For the text-containing cell, return its midpoint in (x, y) coordinate format. 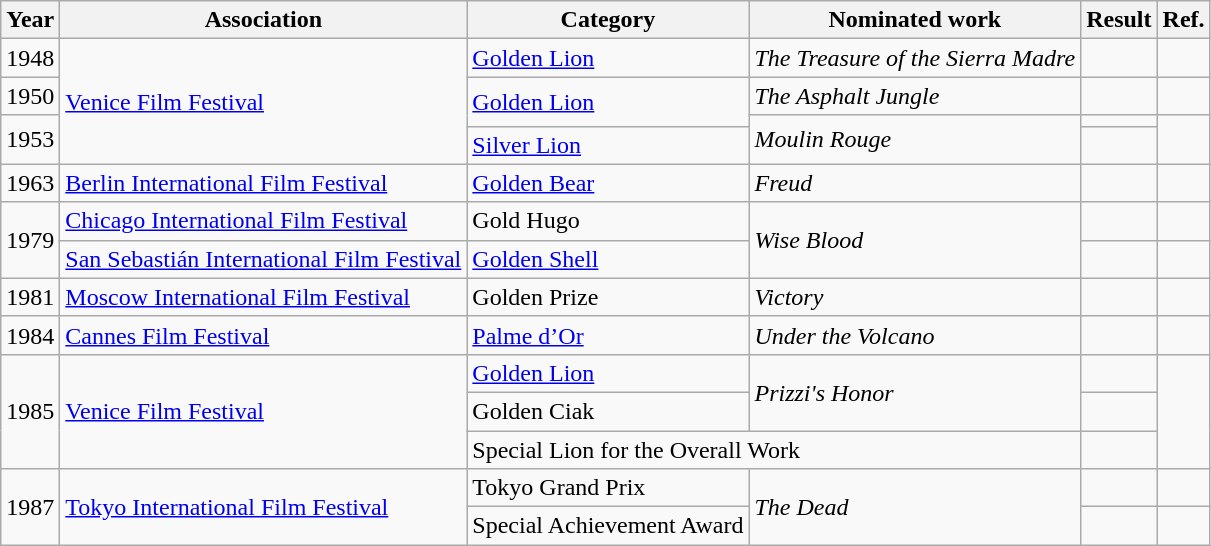
Victory (915, 297)
Special Achievement Award (608, 526)
Association (264, 20)
Golden Ciak (608, 411)
Golden Bear (608, 183)
1987 (30, 507)
Category (608, 20)
Gold Hugo (608, 221)
Cannes Film Festival (264, 335)
Tokyo International Film Festival (264, 507)
The Treasure of the Sierra Madre (915, 58)
1981 (30, 297)
Moscow International Film Festival (264, 297)
Year (30, 20)
1948 (30, 58)
Silver Lion (608, 145)
San Sebastián International Film Festival (264, 259)
Nominated work (915, 20)
Chicago International Film Festival (264, 221)
1984 (30, 335)
1985 (30, 411)
Freud (915, 183)
The Dead (915, 507)
Special Lion for the Overall Work (774, 449)
1979 (30, 240)
Golden Prize (608, 297)
The Asphalt Jungle (915, 96)
Ref. (1184, 20)
Moulin Rouge (915, 140)
Result (1119, 20)
1950 (30, 96)
Prizzi's Honor (915, 392)
Berlin International Film Festival (264, 183)
1953 (30, 140)
Wise Blood (915, 240)
Palme d’Or (608, 335)
Golden Shell (608, 259)
Tokyo Grand Prix (608, 488)
Under the Volcano (915, 335)
1963 (30, 183)
